Pinpoint the cell where the given text exists, returning its (x, y) midpoint coordinate. 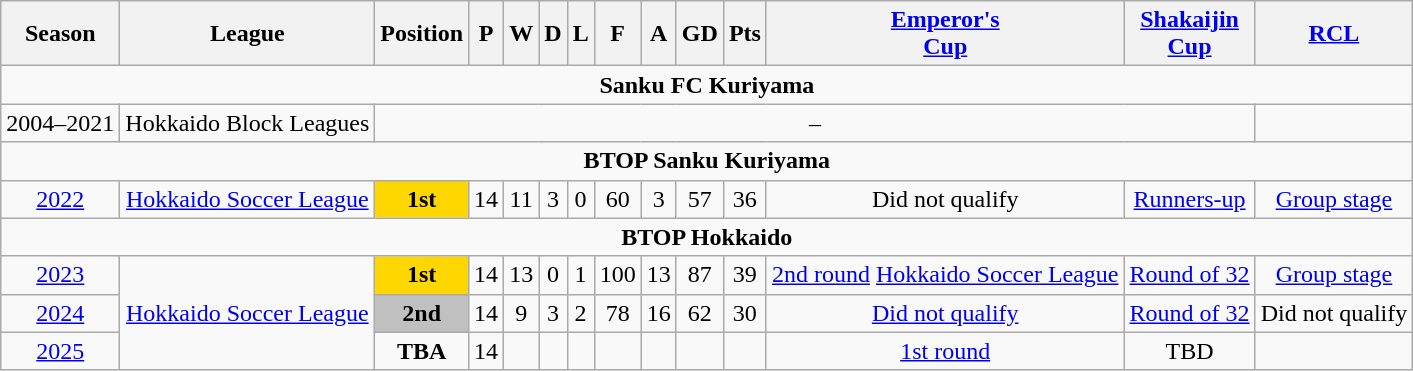
Pts (744, 34)
2025 (60, 351)
Runners-up (1190, 199)
Shakaijin Cup (1190, 34)
16 (658, 313)
BTOP Sanku Kuriyama (707, 161)
Position (422, 34)
57 (700, 199)
TBD (1190, 351)
2nd round Hokkaido Soccer League (945, 275)
BTOP Hokkaido (707, 237)
2022 (60, 199)
League (248, 34)
TBA (422, 351)
1st round (945, 351)
2004–2021 (60, 123)
36 (744, 199)
Hokkaido Block Leagues (248, 123)
11 (522, 199)
P (486, 34)
78 (618, 313)
D (553, 34)
GD (700, 34)
39 (744, 275)
2nd (422, 313)
W (522, 34)
– (815, 123)
L (580, 34)
87 (700, 275)
2 (580, 313)
F (618, 34)
9 (522, 313)
Season (60, 34)
2023 (60, 275)
2024 (60, 313)
60 (618, 199)
1 (580, 275)
RCL (1334, 34)
100 (618, 275)
62 (700, 313)
Emperor's Cup (945, 34)
A (658, 34)
30 (744, 313)
Sanku FC Kuriyama (707, 85)
